Extract the [X, Y] coordinate from the center of the cell holding the provided text.  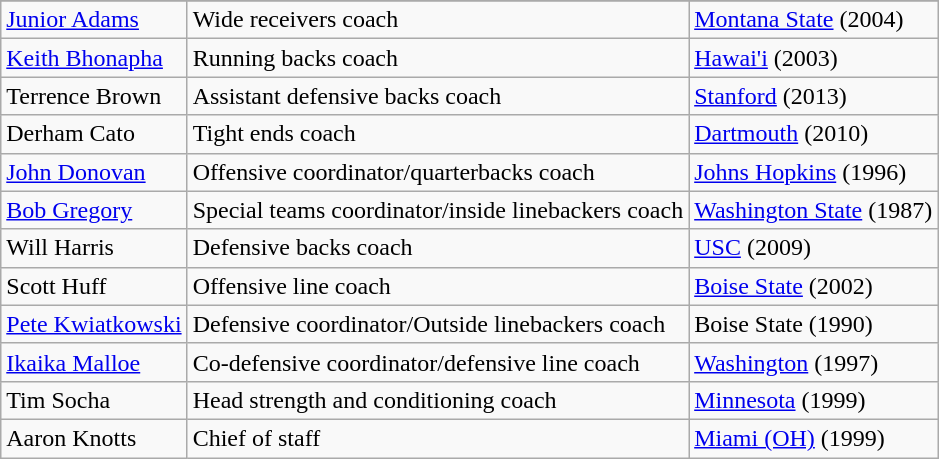
Washington (1997) [814, 362]
Miami (OH) (1999) [814, 438]
Running backs coach [438, 58]
Dartmouth (2010) [814, 134]
Bob Gregory [94, 210]
Head strength and conditioning coach [438, 400]
John Donovan [94, 172]
Ikaika Malloe [94, 362]
Terrence Brown [94, 96]
Offensive line coach [438, 286]
Offensive coordinator/quarterbacks coach [438, 172]
Washington State (1987) [814, 210]
Junior Adams [94, 20]
Chief of staff [438, 438]
Tight ends coach [438, 134]
Keith Bhonapha [94, 58]
Boise State (1990) [814, 324]
USC (2009) [814, 248]
Johns Hopkins (1996) [814, 172]
Aaron Knotts [94, 438]
Will Harris [94, 248]
Special teams coordinator/inside linebackers coach [438, 210]
Wide receivers coach [438, 20]
Minnesota (1999) [814, 400]
Derham Cato [94, 134]
Defensive backs coach [438, 248]
Hawai'i (2003) [814, 58]
Scott Huff [94, 286]
Boise State (2002) [814, 286]
Tim Socha [94, 400]
Montana State (2004) [814, 20]
Defensive coordinator/Outside linebackers coach [438, 324]
Co-defensive coordinator/defensive line coach [438, 362]
Stanford (2013) [814, 96]
Pete Kwiatkowski [94, 324]
Assistant defensive backs coach [438, 96]
